Scan for the cell matching the given text and deliver its [x, y] coordinate at center. 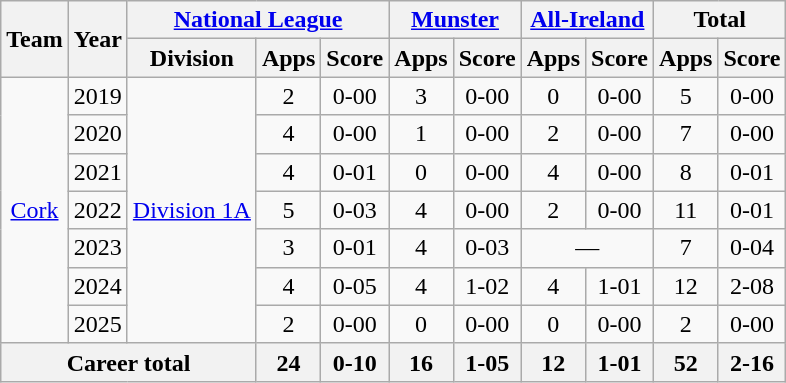
0-04 [752, 248]
Division 1A [192, 210]
2024 [98, 286]
Cork [35, 210]
1-05 [487, 362]
16 [421, 362]
8 [686, 172]
Year [98, 39]
2020 [98, 134]
2019 [98, 96]
Career total [129, 362]
1-02 [487, 286]
52 [686, 362]
All-Ireland [587, 20]
11 [686, 210]
— [587, 248]
2023 [98, 248]
National League [258, 20]
Team [35, 39]
0-10 [355, 362]
2021 [98, 172]
0-05 [355, 286]
Total [720, 20]
2-16 [752, 362]
2022 [98, 210]
1 [421, 134]
2025 [98, 324]
Munster [455, 20]
Division [192, 58]
24 [288, 362]
2-08 [752, 286]
